Provide the (X, Y) coordinate of the cell's center where the given text is located.  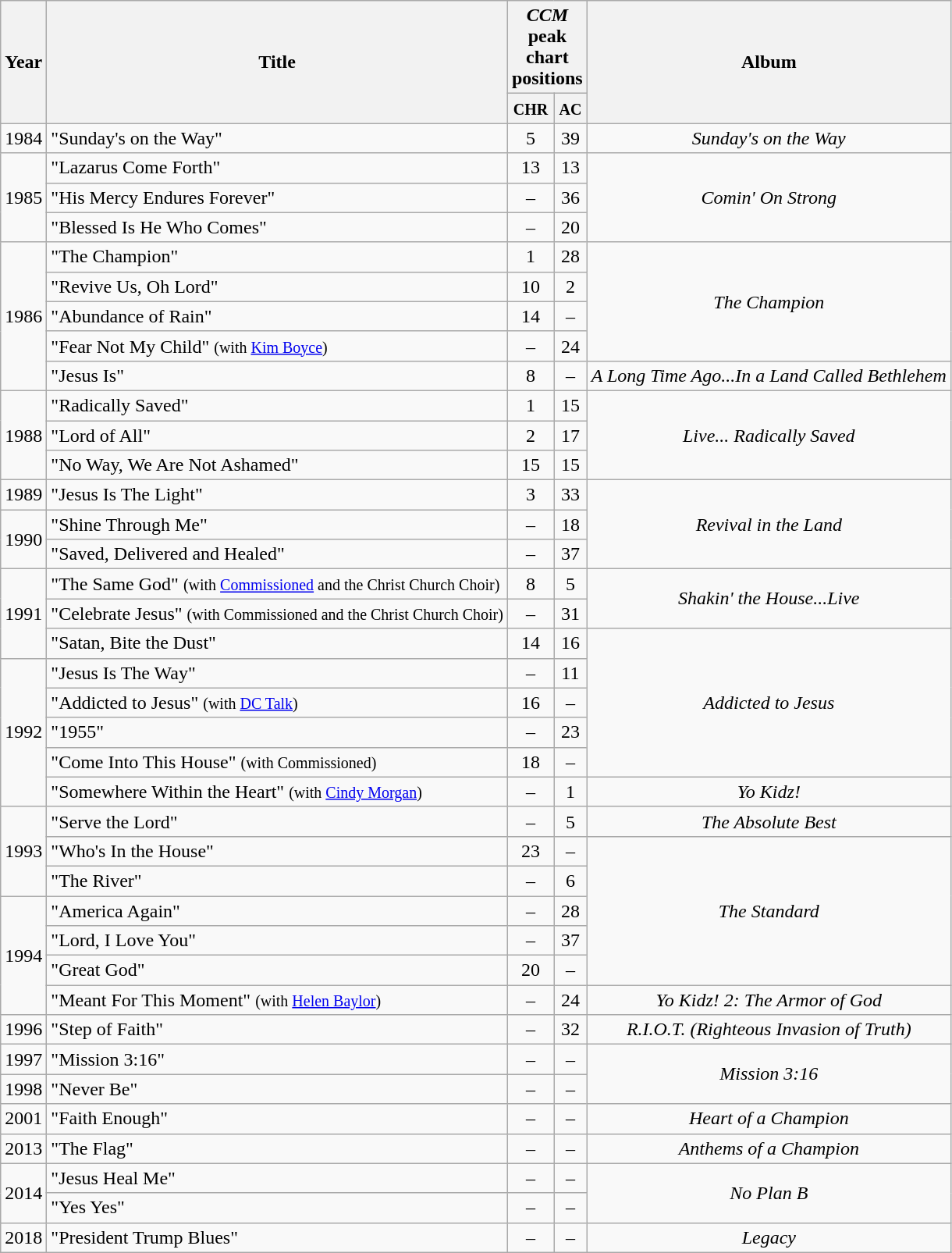
"Jesus Heal Me" (278, 1178)
"Yes Yes" (278, 1208)
31 (571, 614)
No Plan B (769, 1193)
The Champion (769, 301)
33 (571, 495)
1993 (23, 851)
Shakin' the House...Live (769, 599)
"President Trump Blues" (278, 1237)
"Fear Not My Child" (with Kim Boyce) (278, 346)
1992 (23, 732)
"Satan, Bite the Dust" (278, 643)
"Jesus Is The Way" (278, 673)
Album (769, 62)
"Who's In the House" (278, 851)
"No Way, We Are Not Ashamed" (278, 465)
"Addicted to Jesus" (with DC Talk) (278, 703)
1985 (23, 198)
"Jesus Is The Light" (278, 495)
AC (571, 109)
"Come Into This House" (with Commissioned) (278, 762)
CHR (531, 109)
"1955" (278, 732)
"Lazarus Come Forth" (278, 168)
6 (571, 881)
1996 (23, 1030)
1994 (23, 956)
"Revive Us, Oh Lord" (278, 287)
32 (571, 1030)
"His Mercy Endures Forever" (278, 198)
"Mission 3:16" (278, 1059)
"The Same God" (with Commissioned and the Christ Church Choir) (278, 584)
Yo Kidz! 2: The Armor of God (769, 1000)
1991 (23, 614)
Legacy (769, 1237)
1989 (23, 495)
"Never Be" (278, 1089)
Anthems of a Champion (769, 1148)
"Faith Enough" (278, 1119)
1990 (23, 539)
"Great God" (278, 970)
Addicted to Jesus (769, 703)
The Absolute Best (769, 821)
2014 (23, 1193)
R.I.O.T. (Righteous Invasion of Truth) (769, 1030)
"Step of Faith" (278, 1030)
2013 (23, 1148)
"Blessed Is He Who Comes" (278, 227)
"The River" (278, 881)
"America Again" (278, 911)
"Serve the Lord" (278, 821)
"Radically Saved" (278, 405)
"Somewhere Within the Heart" (with Cindy Morgan) (278, 792)
1986 (23, 316)
Heart of a Champion (769, 1119)
"Abundance of Rain" (278, 316)
1988 (23, 435)
1998 (23, 1089)
1997 (23, 1059)
"The Champion" (278, 257)
2018 (23, 1237)
"Jesus Is" (278, 376)
Mission 3:16 (769, 1074)
Yo Kidz! (769, 792)
36 (571, 198)
Live... Radically Saved (769, 435)
CCM peak chart positions (547, 47)
1984 (23, 138)
10 (531, 287)
"Lord, I Love You" (278, 941)
"Meant For This Moment" (with Helen Baylor) (278, 1000)
2001 (23, 1119)
"Saved, Delivered and Healed" (278, 554)
The Standard (769, 910)
"Shine Through Me" (278, 525)
Year (23, 62)
11 (571, 673)
39 (571, 138)
"The Flag" (278, 1148)
"Sunday's on the Way" (278, 138)
"Celebrate Jesus" (with Commissioned and the Christ Church Choir) (278, 614)
17 (571, 435)
Sunday's on the Way (769, 138)
Comin' On Strong (769, 198)
A Long Time Ago...In a Land Called Bethlehem (769, 376)
3 (531, 495)
Title (278, 62)
Revival in the Land (769, 525)
"Lord of All" (278, 435)
